Find where the given text appears and provide that cell's center as [x, y] coordinate. 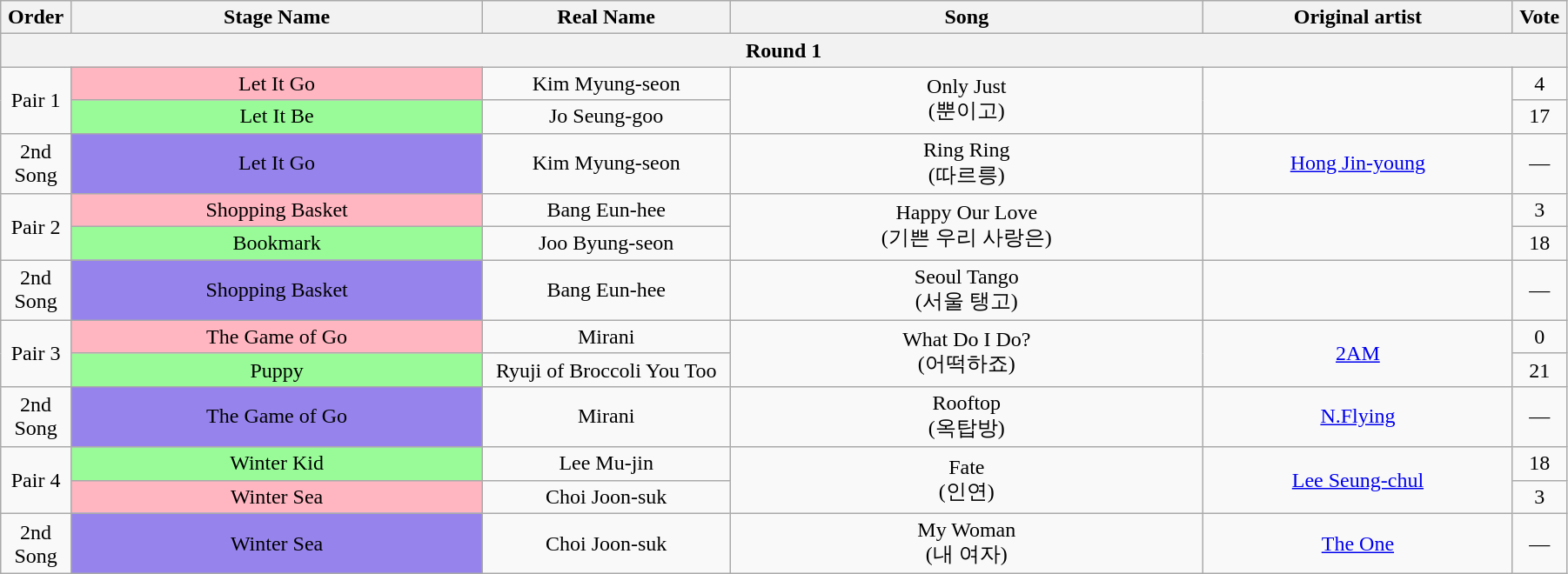
Winter Kid [277, 464]
Only Just(뿐이고) [967, 100]
Pair 3 [37, 353]
Pair 1 [37, 100]
Let It Be [277, 117]
Joo Byung-seon [606, 244]
Bookmark [277, 244]
Pair 2 [37, 227]
Ryuji of Broccoli You Too [606, 370]
My Woman(내 여자) [967, 544]
Jo Seung-goo [606, 117]
Fate(인연) [967, 480]
21 [1540, 370]
Puppy [277, 370]
0 [1540, 337]
Rooftop(옥탑방) [967, 417]
Order [37, 17]
Round 1 [784, 50]
4 [1540, 83]
Stage Name [277, 17]
Happy Our Love(기쁜 우리 사랑은) [967, 227]
Vote [1540, 17]
Song [967, 17]
What Do I Do?(어떡하죠) [967, 353]
17 [1540, 117]
2AM [1357, 353]
Lee Mu-jin [606, 464]
N.Flying [1357, 417]
Hong Jin-young [1357, 164]
Seoul Tango(서울 탱고) [967, 290]
The One [1357, 544]
Lee Seung-chul [1357, 480]
Original artist [1357, 17]
Real Name [606, 17]
Pair 4 [37, 480]
Ring Ring(따르릉) [967, 164]
